Output the [X, Y] coordinate of the center of the cell containing the given text.  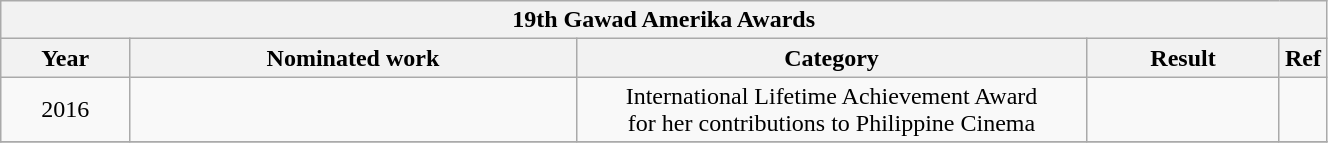
Nominated work [354, 58]
Year [66, 58]
Category [831, 58]
International Lifetime Achievement Award for her contributions to Philippine Cinema [831, 110]
Ref [1302, 58]
19th Gawad Amerika Awards [664, 20]
2016 [66, 110]
Result [1184, 58]
